Search for the cell housing the specified text and yield its [x, y] center coordinate. 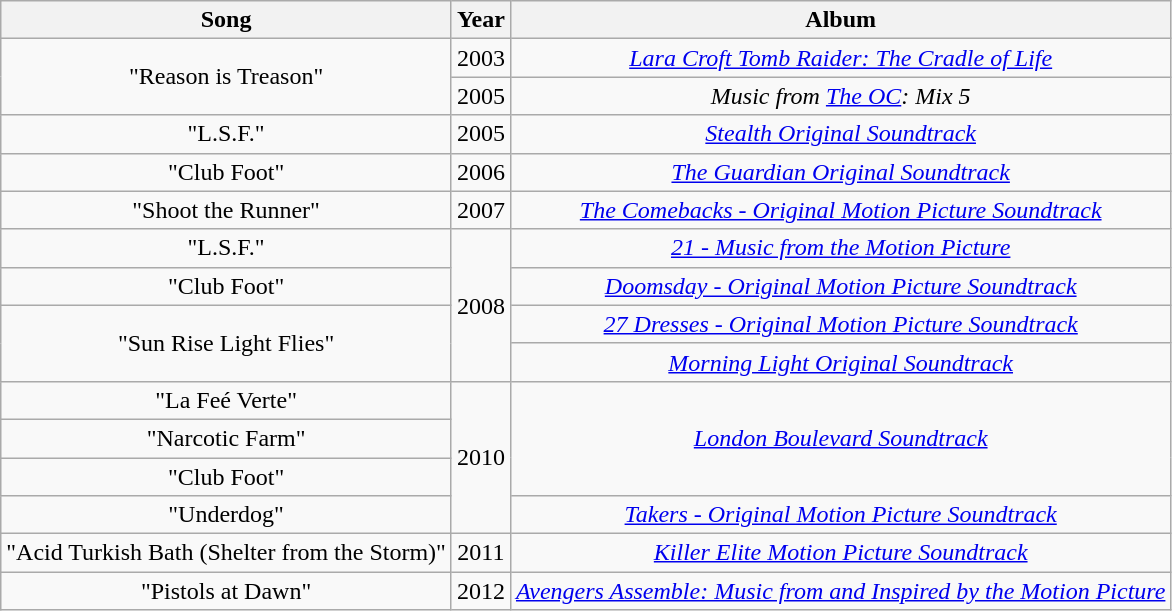
"Sun Rise Light Flies" [226, 343]
Music from The OC: Mix 5 [840, 96]
"Narcotic Farm" [226, 438]
Takers - Original Motion Picture Soundtrack [840, 515]
The Comebacks - Original Motion Picture Soundtrack [840, 210]
2011 [480, 553]
"Acid Turkish Bath (Shelter from the Storm)" [226, 553]
21 - Music from the Motion Picture [840, 248]
"Reason is Treason" [226, 77]
Album [840, 20]
Lara Croft Tomb Raider: The Cradle of Life [840, 58]
2012 [480, 591]
"Shoot the Runner" [226, 210]
Song [226, 20]
2008 [480, 305]
"Underdog" [226, 515]
Year [480, 20]
2010 [480, 457]
The Guardian Original Soundtrack [840, 172]
London Boulevard Soundtrack [840, 438]
2007 [480, 210]
Killer Elite Motion Picture Soundtrack [840, 553]
"La Feé Verte" [226, 400]
27 Dresses - Original Motion Picture Soundtrack [840, 324]
Avengers Assemble: Music from and Inspired by the Motion Picture [840, 591]
Doomsday - Original Motion Picture Soundtrack [840, 286]
2006 [480, 172]
2003 [480, 58]
Morning Light Original Soundtrack [840, 362]
"Pistols at Dawn" [226, 591]
Stealth Original Soundtrack [840, 134]
